Locate the cell with the specified text and output its (X, Y) center coordinate. 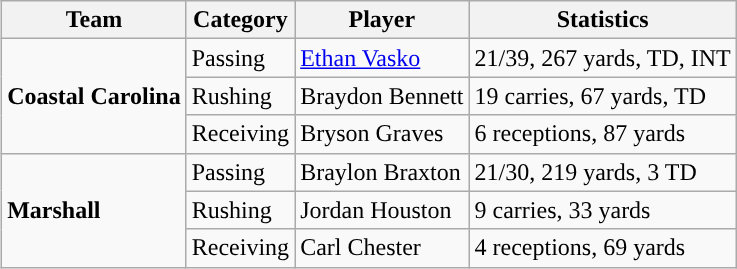
Ethan Vasko (382, 58)
21/30, 219 yards, 3 TD (602, 172)
19 carries, 67 yards, TD (602, 96)
Jordan Houston (382, 210)
Coastal Carolina (94, 96)
Bryson Graves (382, 134)
Marshall (94, 210)
Category (240, 20)
Braydon Bennett (382, 96)
4 receptions, 69 yards (602, 248)
Carl Chester (382, 248)
Statistics (602, 20)
Braylon Braxton (382, 172)
Team (94, 20)
6 receptions, 87 yards (602, 134)
9 carries, 33 yards (602, 210)
21/39, 267 yards, TD, INT (602, 58)
Player (382, 20)
